Extract the [X, Y] coordinate from the center of the cell holding the provided text.  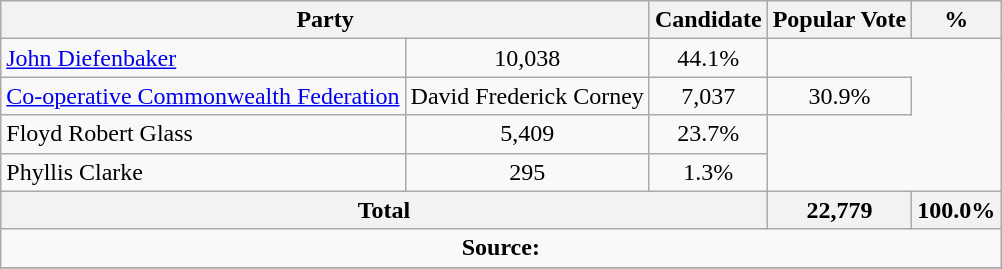
% [956, 20]
10,038 [527, 58]
Candidate [708, 20]
30.9% [840, 96]
Co-operative Commonwealth Federation [203, 96]
John Diefenbaker [203, 58]
44.1% [708, 58]
5,409 [527, 134]
23.7% [708, 134]
100.0% [956, 210]
1.3% [708, 172]
Party [326, 20]
Popular Vote [840, 20]
22,779 [840, 210]
7,037 [708, 96]
Floyd Robert Glass [203, 134]
Total [384, 210]
295 [527, 172]
Phyllis Clarke [203, 172]
Source: [501, 248]
David Frederick Corney [527, 96]
